Locate the cell with the specified text and output its [x, y] center coordinate. 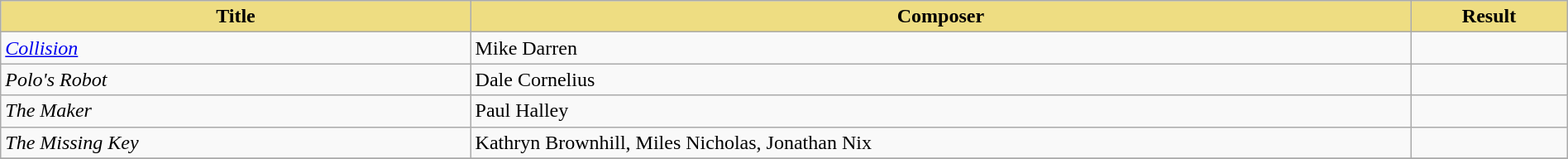
The Maker [236, 111]
Polo's Robot [236, 79]
Paul Halley [941, 111]
Collision [236, 48]
Composer [941, 17]
The Missing Key [236, 142]
Title [236, 17]
Kathryn Brownhill, Miles Nicholas, Jonathan Nix [941, 142]
Dale Cornelius [941, 79]
Result [1489, 17]
Mike Darren [941, 48]
